Return (x, y) of the center of cell containing provided text 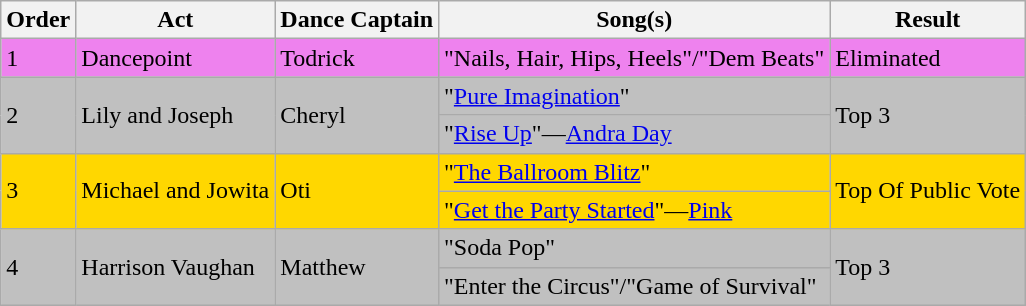
Harrison Vaughan (176, 267)
Eliminated (928, 58)
Cheryl (357, 115)
"Nails, Hair, Hips, Heels"/"Dem Beats" (634, 58)
"Enter the Circus"/"Game of Survival" (634, 286)
Dancepoint (176, 58)
"Get the Party Started"—Pink (634, 210)
Result (928, 20)
Act (176, 20)
"Soda Pop" (634, 248)
Dance Captain (357, 20)
Song(s) (634, 20)
Michael and Jowita (176, 191)
Top Of Public Vote (928, 191)
3 (38, 191)
1 (38, 58)
Matthew (357, 267)
"Pure Imagination" (634, 96)
Order (38, 20)
2 (38, 115)
Todrick (357, 58)
Lily and Joseph (176, 115)
"Rise Up"—Andra Day (634, 134)
"The Ballroom Blitz" (634, 172)
4 (38, 267)
Oti (357, 191)
